Capture the cell that displays the provided text and extract its [x, y] central coordinate. 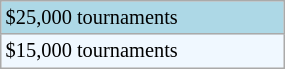
$15,000 tournaments [142, 51]
$25,000 tournaments [142, 17]
